For the text-containing cell, return its midpoint in (X, Y) coordinate format. 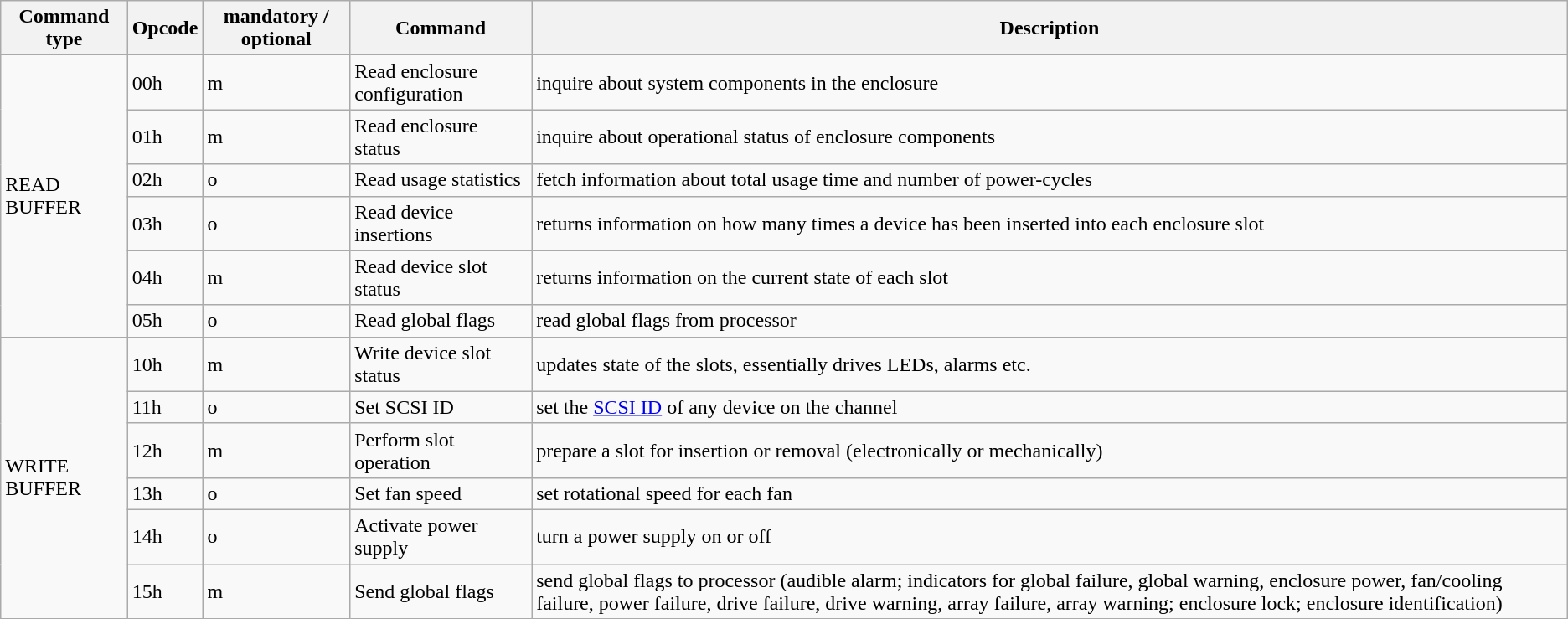
13h (165, 493)
mandatory / optional (276, 28)
Opcode (165, 28)
Read device slot status (441, 278)
READ BUFFER (64, 196)
Read enclosure configuration (441, 82)
01h (165, 137)
returns information on the current state of each slot (1050, 278)
14h (165, 536)
Command (441, 28)
WRITE BUFFER (64, 477)
Read global flags (441, 321)
Write device slot status (441, 364)
set rotational speed for each fan (1050, 493)
05h (165, 321)
prepare a slot for insertion or removal (electronically or mechanically) (1050, 451)
fetch information about total usage time and number of power-cycles (1050, 180)
Read enclosure status (441, 137)
03h (165, 223)
Activate power supply (441, 536)
inquire about system components in the enclosure (1050, 82)
11h (165, 407)
00h (165, 82)
Description (1050, 28)
turn a power supply on or off (1050, 536)
Read usage statistics (441, 180)
Command type (64, 28)
15h (165, 591)
set the SCSI ID of any device on the channel (1050, 407)
read global flags from processor (1050, 321)
Perform slot operation (441, 451)
Set fan speed (441, 493)
02h (165, 180)
returns information on how many times a device has been inserted into each enclosure slot (1050, 223)
12h (165, 451)
10h (165, 364)
Read device insertions (441, 223)
04h (165, 278)
updates state of the slots, essentially drives LEDs, alarms etc. (1050, 364)
Set SCSI ID (441, 407)
Send global flags (441, 591)
inquire about operational status of enclosure components (1050, 137)
